Find where the given text appears and provide that cell's center as [X, Y] coordinate. 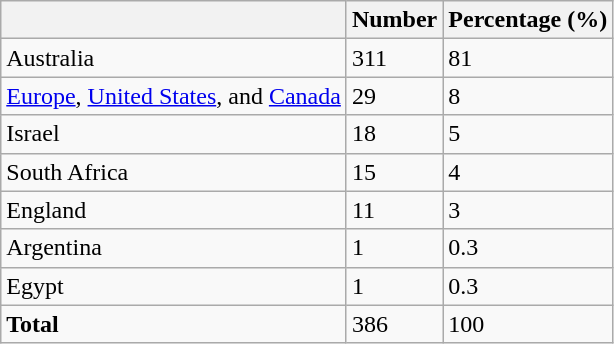
Australia [174, 58]
100 [528, 324]
5 [528, 134]
8 [528, 96]
Egypt [174, 286]
311 [394, 58]
4 [528, 172]
England [174, 210]
3 [528, 210]
Number [394, 20]
386 [394, 324]
Europe, United States, and Canada [174, 96]
Israel [174, 134]
South Africa [174, 172]
Argentina [174, 248]
11 [394, 210]
18 [394, 134]
15 [394, 172]
Percentage (%) [528, 20]
29 [394, 96]
Total [174, 324]
81 [528, 58]
